Search for the cell housing the specified text and yield its [X, Y] center coordinate. 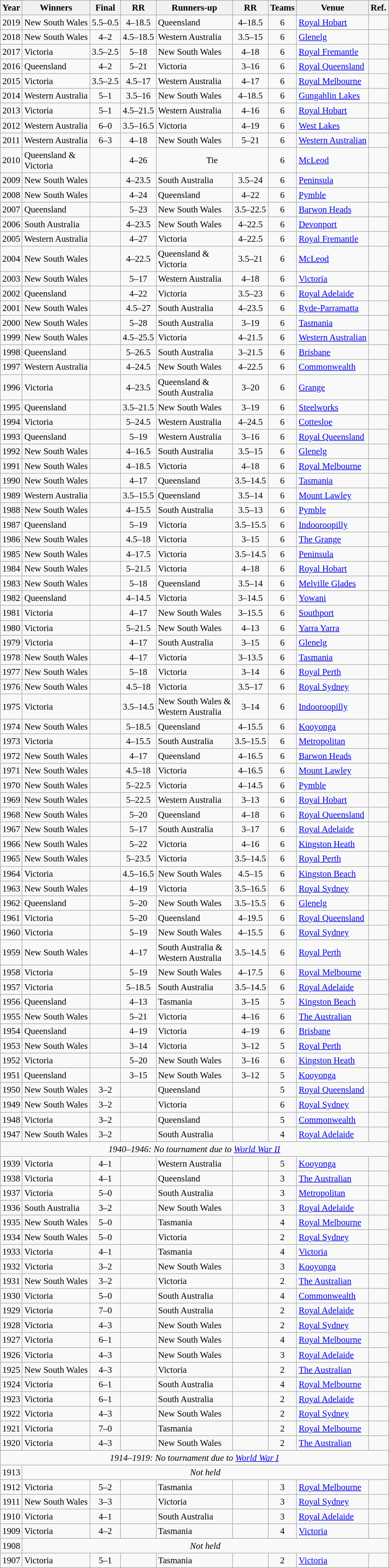
1922 [11, 1414]
Runners-up [194, 8]
Teams [282, 8]
1962 [11, 903]
1948 [11, 1120]
3.5–16 [138, 96]
1987 [11, 525]
1912 [11, 1487]
Gungahlin Lakes [333, 96]
1958 [11, 973]
1991 [11, 466]
3.5–24 [250, 180]
Ref. [378, 8]
2006 [11, 224]
1913 [11, 1473]
1955 [11, 1017]
5–26.5 [138, 352]
1964 [11, 874]
4–19.5 [250, 918]
Southport [333, 613]
1961 [11, 918]
2009 [11, 180]
1996 [11, 387]
1926 [11, 1355]
1975 [11, 707]
3–13.5 [250, 657]
4.5–27 [138, 308]
2014 [11, 96]
6–3 [106, 140]
3–21.5 [250, 352]
1983 [11, 584]
1932 [11, 1267]
3–3 [106, 1502]
2007 [11, 210]
5–23.5 [138, 859]
1950 [11, 1090]
1989 [11, 495]
2017 [11, 52]
1933 [11, 1252]
3.5–21.5 [138, 407]
1974 [11, 726]
1963 [11, 888]
1921 [11, 1428]
Queensland &South Australia [194, 387]
1993 [11, 437]
5–22 [138, 844]
1923 [11, 1399]
1934 [11, 1237]
1979 [11, 642]
4.5–18.5 [138, 37]
1990 [11, 481]
2019 [11, 23]
4.5–15 [250, 874]
4–21.5 [250, 338]
1986 [11, 539]
1973 [11, 741]
1994 [11, 422]
1908 [11, 1546]
1972 [11, 756]
Tie [212, 160]
6–0 [106, 126]
2011 [11, 140]
3.5–17 [250, 687]
1988 [11, 510]
1911 [11, 1502]
1938 [11, 1178]
South Australia &Western Australia [194, 952]
Cottesloe [333, 422]
1981 [11, 613]
1930 [11, 1296]
1976 [11, 687]
1924 [11, 1384]
1954 [11, 1031]
1985 [11, 554]
1957 [11, 987]
The Grange [333, 539]
2013 [11, 111]
2015 [11, 81]
3–13 [250, 800]
1910 [11, 1517]
3.5–21 [250, 259]
1928 [11, 1325]
Devonport [333, 224]
2008 [11, 195]
1977 [11, 672]
Winners [56, 8]
1966 [11, 844]
Year [11, 8]
2000 [11, 323]
1982 [11, 598]
1940–1946: No tournament due to World War II [194, 1149]
1914–1919: No tournament due to World War I [194, 1458]
1998 [11, 352]
1999 [11, 338]
4–27 [138, 239]
1951 [11, 1075]
4.5–25.5 [138, 338]
4.5–16.5 [138, 874]
2012 [11, 126]
2001 [11, 308]
5–24.5 [138, 422]
1925 [11, 1370]
3.5–13 [250, 510]
1995 [11, 407]
Venue [333, 8]
Yowani [333, 598]
1936 [11, 1208]
1959 [11, 952]
5–28 [138, 323]
1909 [11, 1531]
Grange [333, 387]
3–20 [250, 387]
1929 [11, 1311]
1980 [11, 628]
1947 [11, 1134]
1927 [11, 1340]
2010 [11, 160]
1970 [11, 786]
West Lakes [333, 126]
3.5–22.5 [250, 210]
1907 [11, 1561]
5–23 [138, 210]
2003 [11, 279]
1956 [11, 1002]
1969 [11, 800]
Melville Glades [333, 584]
1952 [11, 1061]
Final [106, 8]
1920 [11, 1443]
4.5–21.5 [138, 111]
1939 [11, 1163]
New South Wales &Western Australia [194, 707]
4.5–17 [138, 81]
1997 [11, 367]
3–14.5 [250, 598]
1937 [11, 1193]
1984 [11, 569]
Steelworks [333, 407]
1960 [11, 933]
5–2 [106, 1487]
3.5–23 [250, 294]
2016 [11, 67]
4–24 [138, 195]
2018 [11, 37]
1931 [11, 1281]
1935 [11, 1223]
1953 [11, 1046]
5.5–0.5 [106, 23]
2005 [11, 239]
4–26 [138, 160]
1978 [11, 657]
Yarra Yarra [333, 628]
3–15.5 [250, 613]
1967 [11, 829]
3–17 [250, 829]
Ryde-Parramatta [333, 308]
1949 [11, 1105]
1992 [11, 451]
1971 [11, 771]
1965 [11, 859]
1968 [11, 815]
2004 [11, 259]
2002 [11, 294]
